Output the (X, Y) coordinate of the center of the cell containing the given text.  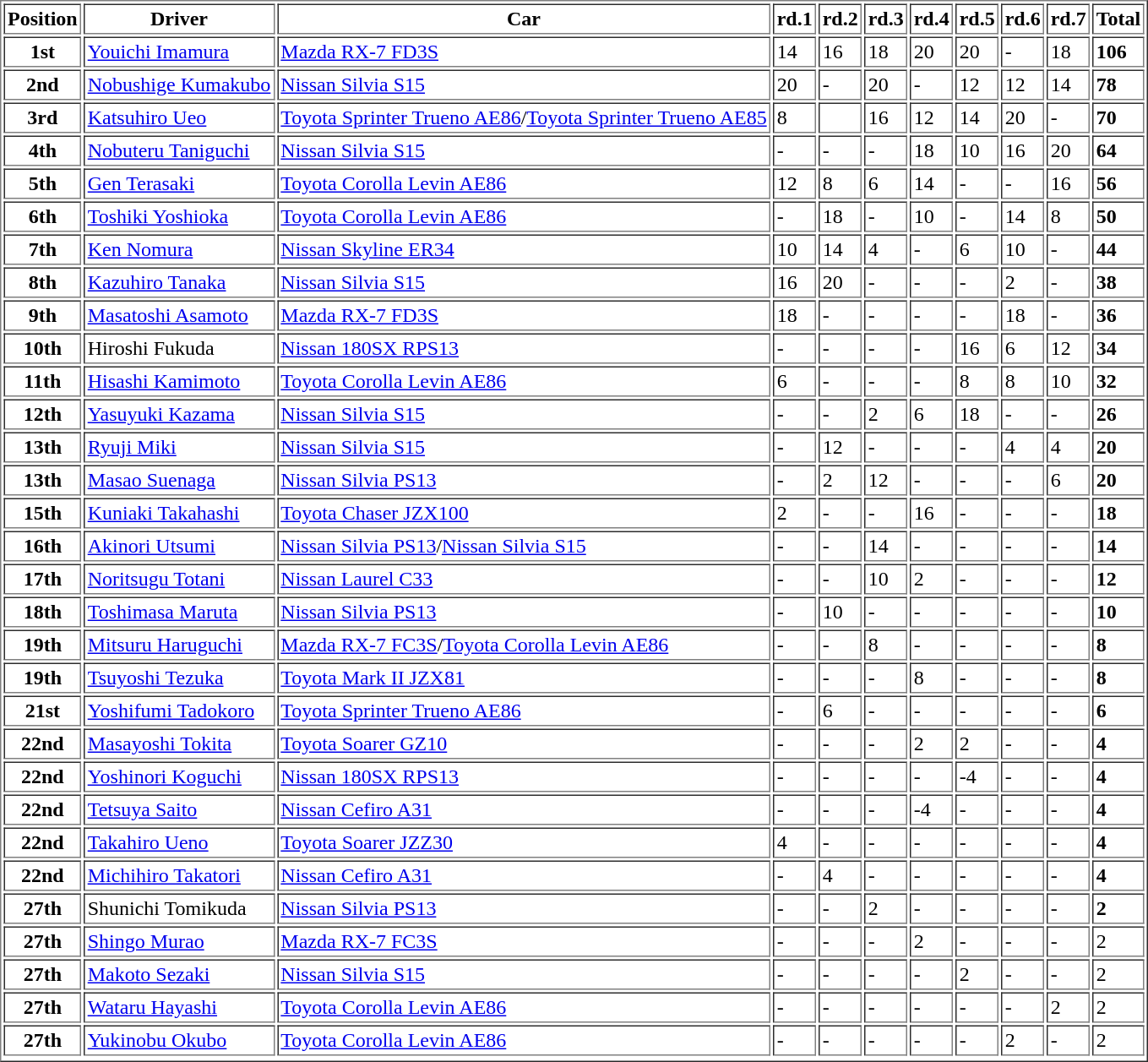
Shunichi Tomikuda (179, 909)
106 (1118, 52)
Masayoshi Tokita (179, 743)
44 (1118, 250)
rd.2 (840, 19)
Nissan Silvia PS13/Nissan Silvia S15 (524, 546)
Kazuhiro Tanaka (179, 282)
15th (42, 514)
56 (1118, 184)
Toshiki Yoshioka (179, 216)
12th (42, 414)
Shingo Murao (179, 941)
Car (524, 19)
50 (1118, 216)
Mitsuru Haruguchi (179, 645)
Masao Suenaga (179, 480)
10th (42, 348)
Hisashi Kamimoto (179, 382)
17th (42, 580)
Yukinobu Okubo (179, 1041)
Yoshifumi Tadokoro (179, 711)
Mazda RX-7 FC3S/Toyota Corolla Levin AE86 (524, 645)
6th (42, 216)
8th (42, 282)
Noritsugu Totani (179, 580)
Driver (179, 19)
Yoshinori Koguchi (179, 777)
Akinori Utsumi (179, 546)
26 (1118, 414)
Youichi Imamura (179, 52)
16th (42, 546)
5th (42, 184)
rd.6 (1022, 19)
2nd (42, 84)
Position (42, 19)
Tetsuya Saito (179, 809)
Kuniaki Takahashi (179, 514)
Toyota Soarer JZZ30 (524, 843)
64 (1118, 150)
rd.4 (931, 19)
21st (42, 711)
Hiroshi Fukuda (179, 348)
38 (1118, 282)
Nissan Skyline ER34 (524, 250)
Yasuyuki Kazama (179, 414)
Nissan Laurel C33 (524, 580)
rd.7 (1068, 19)
78 (1118, 84)
Ryuji Miki (179, 448)
Nobushige Kumakubo (179, 84)
Makoto Sezaki (179, 975)
Takahiro Ueno (179, 843)
rd.3 (885, 19)
36 (1118, 316)
Toyota Chaser JZX100 (524, 514)
Toyota Sprinter Trueno AE86 (524, 711)
11th (42, 382)
Toyota Mark II JZX81 (524, 678)
1st (42, 52)
Tsuyoshi Tezuka (179, 678)
7th (42, 250)
rd.5 (977, 19)
Gen Terasaki (179, 184)
Nobuteru Taniguchi (179, 150)
Toyota Sprinter Trueno AE86/Toyota Sprinter Trueno AE85 (524, 118)
Toyota Soarer GZ10 (524, 743)
Katsuhiro Ueo (179, 118)
32 (1118, 382)
9th (42, 316)
70 (1118, 118)
Masatoshi Asamoto (179, 316)
Michihiro Takatori (179, 875)
Toshimasa Maruta (179, 612)
34 (1118, 348)
rd.1 (794, 19)
Ken Nomura (179, 250)
3rd (42, 118)
18th (42, 612)
Mazda RX-7 FC3S (524, 941)
Total (1118, 19)
4th (42, 150)
Wataru Hayashi (179, 1007)
